Return the (x, y) coordinate for the center point of the cell that contains the specified text.  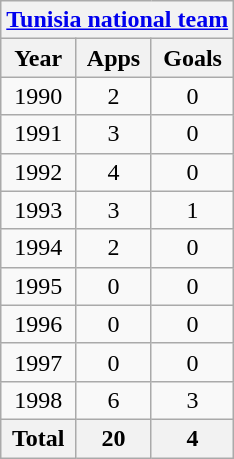
Year (38, 58)
20 (114, 438)
Goals (192, 58)
1991 (38, 134)
1997 (38, 362)
Apps (114, 58)
1 (192, 210)
1998 (38, 400)
Total (38, 438)
1992 (38, 172)
1990 (38, 96)
1996 (38, 324)
1994 (38, 248)
6 (114, 400)
1995 (38, 286)
1993 (38, 210)
Tunisia national team (118, 20)
